Provide the [x, y] coordinate of the cell's center where the given text is located.  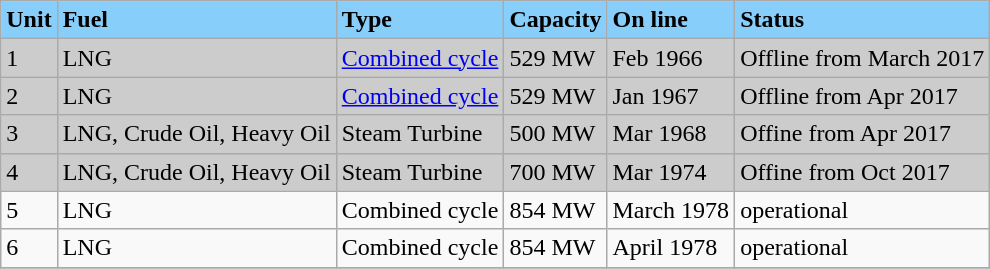
Offline from March 2017 [862, 58]
Offline from Apr 2017 [862, 96]
On line [671, 20]
April 1978 [671, 248]
3 [29, 134]
Offine from Oct 2017 [862, 172]
Capacity [556, 20]
1 [29, 58]
5 [29, 210]
Feb 1966 [671, 58]
500 MW [556, 134]
4 [29, 172]
6 [29, 248]
Jan 1967 [671, 96]
2 [29, 96]
700 MW [556, 172]
Offine from Apr 2017 [862, 134]
Mar 1968 [671, 134]
Status [862, 20]
Mar 1974 [671, 172]
Unit [29, 20]
Type [420, 20]
Fuel [196, 20]
March 1978 [671, 210]
